Extract the (x, y) coordinate from the center of the cell holding the provided text.  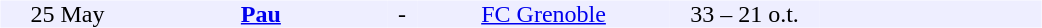
25 May (67, 14)
- (402, 14)
FC Grenoble (544, 14)
Pau (262, 14)
33 – 21 o.t. (744, 14)
